From the cell containing the given text, extract its center point as [x, y] coordinate. 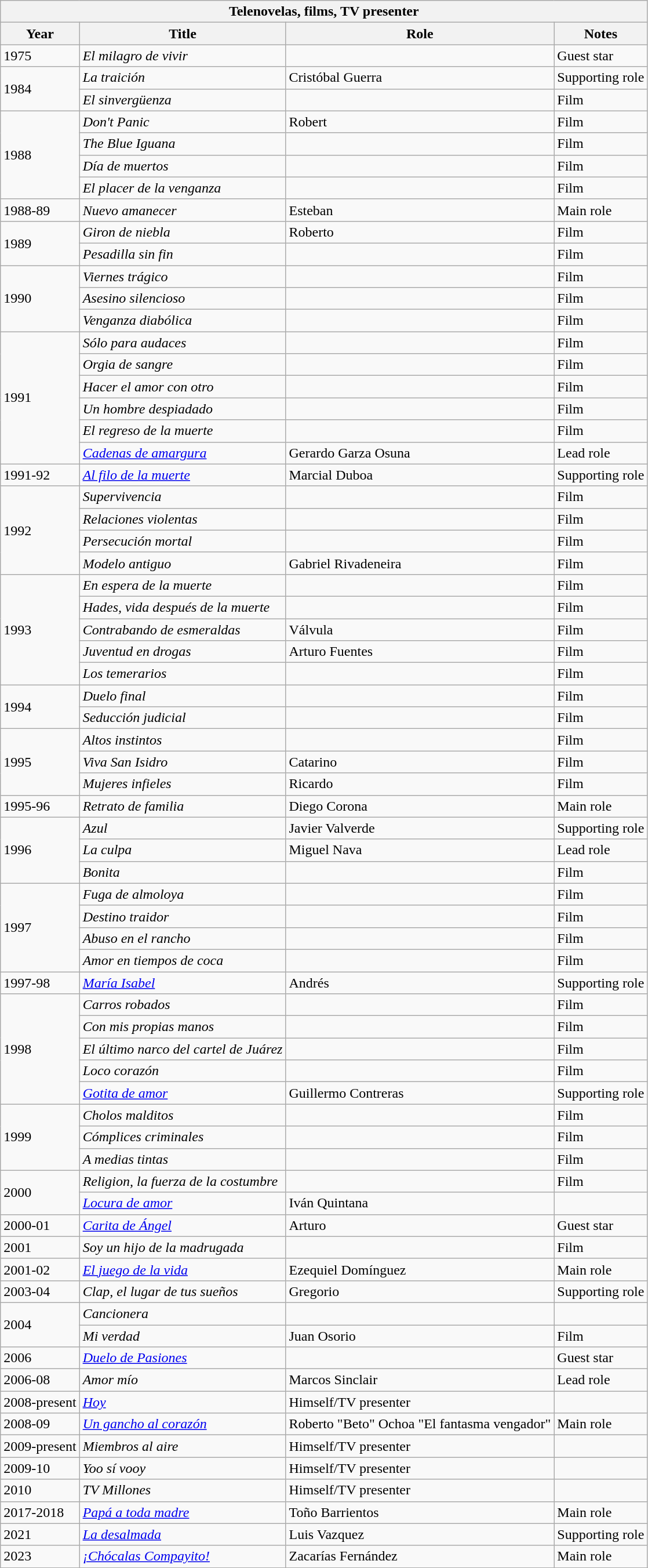
Persecución mortal [183, 541]
1995-96 [40, 806]
Miguel Nava [420, 850]
El milagro de vivir [183, 56]
1991 [40, 398]
1996 [40, 850]
Duelo final [183, 696]
Giron de niebla [183, 232]
Un hombre despiadado [183, 409]
Robert [420, 122]
2010 [40, 1490]
Toño Barrientos [420, 1512]
Orgia de sangre [183, 365]
Asesino silencioso [183, 299]
Cómplices criminales [183, 1137]
2004 [40, 1324]
1984 [40, 89]
Ricardo [420, 784]
Mi verdad [183, 1335]
Notes [600, 34]
Roberto "Beto" Ochoa "El fantasma vengador" [420, 1424]
Religion, la fuerza de la costumbre [183, 1181]
Luis Vazquez [420, 1534]
Gabriel Rivadeneira [420, 563]
Guillermo Contreras [420, 1093]
Miembros al aire [183, 1446]
Papá a toda madre [183, 1512]
1993 [40, 629]
Carita de Ángel [183, 1225]
Title [183, 34]
2009-10 [40, 1468]
2003-04 [40, 1291]
2006 [40, 1358]
2001-02 [40, 1269]
Zacarías Fernández [420, 1556]
La culpa [183, 850]
1988-89 [40, 210]
2001 [40, 1247]
Destino traidor [183, 916]
La desalmada [183, 1534]
Javier Valverde [420, 828]
La traición [183, 78]
Hacer el amor con otro [183, 387]
Viernes trágico [183, 277]
1995 [40, 762]
2000-01 [40, 1225]
Cholos malditos [183, 1115]
Gerardo Garza Osuna [420, 453]
Esteban [420, 210]
Duelo de Pasiones [183, 1358]
Juan Osorio [420, 1335]
Cristóbal Guerra [420, 78]
El sinvergüenza [183, 100]
En espera de la muerte [183, 585]
Retrato de familia [183, 806]
2009-present [40, 1446]
Iván Quintana [420, 1203]
Día de muertos [183, 166]
2021 [40, 1534]
Year [40, 34]
2008-09 [40, 1424]
Hades, vida después de la muerte [183, 607]
Loco corazón [183, 1071]
Amor en tiempos de coca [183, 960]
Nuevo amanecer [183, 210]
1988 [40, 155]
Cancionera [183, 1313]
Abuso en el rancho [183, 938]
El último narco del cartel de Juárez [183, 1049]
1998 [40, 1049]
Venganza diabólica [183, 321]
A medias tintas [183, 1159]
Hoy [183, 1402]
Viva San Isidro [183, 762]
Yoo sí vooy [183, 1468]
Sólo para audaces [183, 343]
El juego de la vida [183, 1269]
Con mis propias manos [183, 1027]
1990 [40, 299]
¡Chócalas Compayito! [183, 1556]
The Blue Iguana [183, 144]
Catarino [420, 762]
1992 [40, 530]
Contrabando de esmeraldas [183, 629]
1994 [40, 707]
2023 [40, 1556]
1997-98 [40, 983]
Fuga de almoloya [183, 894]
Don't Panic [183, 122]
2006-08 [40, 1380]
Juventud en drogas [183, 652]
1997 [40, 927]
Un gancho al corazón [183, 1424]
2000 [40, 1192]
El regreso de la muerte [183, 431]
Arturo [420, 1225]
Carros robados [183, 1005]
Roberto [420, 232]
María Isabel [183, 983]
Altos instintos [183, 740]
Azul [183, 828]
Clap, el lugar de tus sueños [183, 1291]
Amor mío [183, 1380]
Gotita de amor [183, 1093]
Supervivencia [183, 497]
TV Millones [183, 1490]
2008-present [40, 1402]
Ezequiel Domínguez [420, 1269]
Soy un hijo de la madrugada [183, 1247]
Al filo de la muerte [183, 475]
Modelo antiguo [183, 563]
Relaciones violentas [183, 519]
Marcos Sinclair [420, 1380]
Role [420, 34]
Diego Corona [420, 806]
Seducción judicial [183, 718]
Andrés [420, 983]
1991-92 [40, 475]
Mujeres infieles [183, 784]
1989 [40, 243]
El placer de la venganza [183, 188]
1975 [40, 56]
1999 [40, 1137]
Bonita [183, 872]
Locura de amor [183, 1203]
Arturo Fuentes [420, 652]
Marcial Duboa [420, 475]
Gregorio [420, 1291]
Telenovelas, films, TV presenter [324, 12]
Los temerarios [183, 674]
Cadenas de amargura [183, 453]
Válvula [420, 629]
2017-2018 [40, 1512]
Pesadilla sin fin [183, 254]
